Capture the cell that displays the provided text and extract its (X, Y) central coordinate. 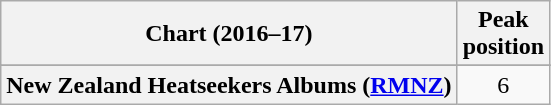
Peak position (503, 34)
Chart (2016–17) (229, 34)
6 (503, 85)
New Zealand Heatseekers Albums (RMNZ) (229, 85)
